Provide the [x, y] coordinate of the cell's center where the given text is located.  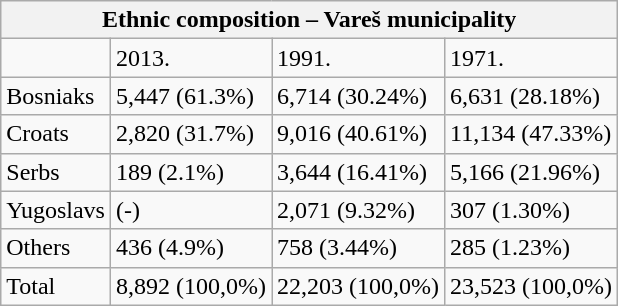
285 (1.23%) [532, 248]
307 (1.30%) [532, 210]
23,523 (100,0%) [532, 286]
9,016 (40.61%) [358, 134]
758 (3.44%) [358, 248]
189 (2.1%) [190, 172]
Total [56, 286]
(-) [190, 210]
Serbs [56, 172]
2,071 (9.32%) [358, 210]
11,134 (47.33%) [532, 134]
2013. [190, 58]
8,892 (100,0%) [190, 286]
436 (4.9%) [190, 248]
6,631 (28.18%) [532, 96]
Bosniaks [56, 96]
1991. [358, 58]
6,714 (30.24%) [358, 96]
3,644 (16.41%) [358, 172]
Ethnic composition – Vareš municipality [310, 20]
5,166 (21.96%) [532, 172]
1971. [532, 58]
Croats [56, 134]
5,447 (61.3%) [190, 96]
2,820 (31.7%) [190, 134]
Yugoslavs [56, 210]
22,203 (100,0%) [358, 286]
Others [56, 248]
